Find where the given text appears and provide that cell's center as [x, y] coordinate. 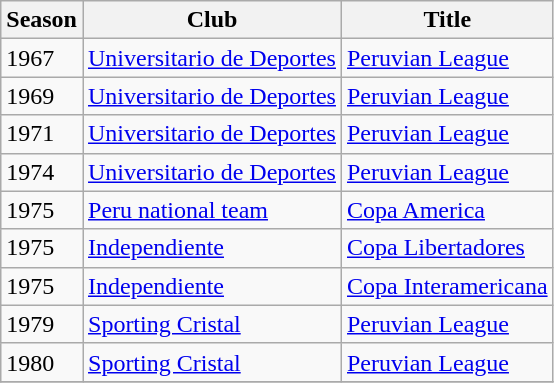
1979 [42, 324]
1969 [42, 96]
Copa Libertadores [447, 248]
Title [447, 20]
1974 [42, 172]
Copa America [447, 210]
Club [212, 20]
Season [42, 20]
1967 [42, 58]
1971 [42, 134]
1980 [42, 362]
Peru national team [212, 210]
Copa Interamericana [447, 286]
